Pinpoint the cell where the given text exists, returning its [x, y] midpoint coordinate. 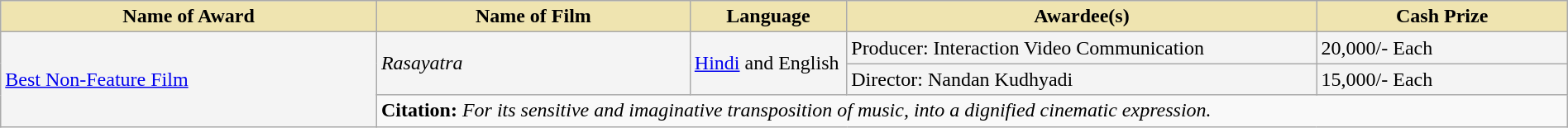
Best Non-Feature Film [189, 79]
Language [767, 17]
15,000/- Each [1442, 79]
Awardee(s) [1082, 17]
Citation: For its sensitive and imaginative transposition of music, into a dignified cinematic expression. [972, 111]
Rasayatra [533, 64]
20,000/- Each [1442, 48]
Producer: Interaction Video Communication [1082, 48]
Hindi and English [767, 64]
Name of Award [189, 17]
Director: Nandan Kudhyadi [1082, 79]
Cash Prize [1442, 17]
Name of Film [533, 17]
